For the text-containing cell, return its midpoint in (x, y) coordinate format. 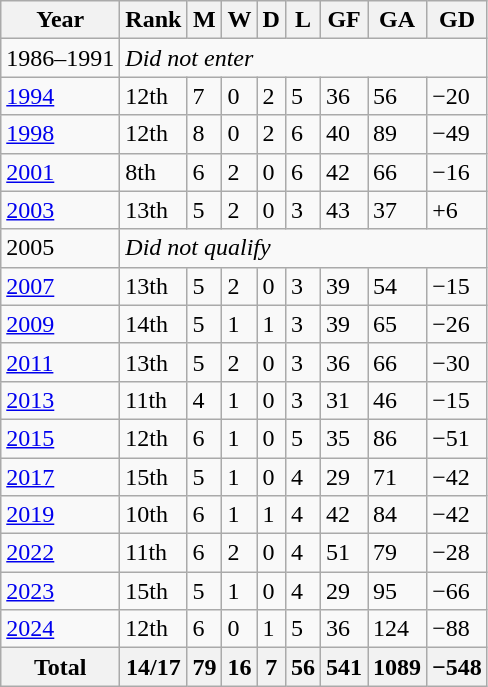
Did not qualify (304, 248)
8 (204, 134)
1986–1991 (60, 58)
14/17 (154, 667)
+6 (458, 210)
−51 (458, 438)
2022 (60, 553)
Rank (154, 20)
43 (344, 210)
2005 (60, 248)
2017 (60, 477)
124 (398, 629)
W (240, 20)
541 (344, 667)
10th (154, 515)
GD (458, 20)
2011 (60, 362)
−26 (458, 324)
−49 (458, 134)
2015 (60, 438)
−88 (458, 629)
2019 (60, 515)
2013 (60, 400)
GF (344, 20)
8th (154, 172)
1994 (60, 96)
1998 (60, 134)
95 (398, 591)
89 (398, 134)
Total (60, 667)
2003 (60, 210)
86 (398, 438)
40 (344, 134)
16 (240, 667)
37 (398, 210)
−30 (458, 362)
−66 (458, 591)
65 (398, 324)
2001 (60, 172)
−548 (458, 667)
GA (398, 20)
L (302, 20)
−28 (458, 553)
14th (154, 324)
2023 (60, 591)
M (204, 20)
2007 (60, 286)
51 (344, 553)
2024 (60, 629)
Year (60, 20)
35 (344, 438)
1089 (398, 667)
54 (398, 286)
31 (344, 400)
84 (398, 515)
71 (398, 477)
−16 (458, 172)
2009 (60, 324)
46 (398, 400)
Did not enter (304, 58)
D (271, 20)
−20 (458, 96)
